Capture the cell that displays the provided text and extract its [x, y] central coordinate. 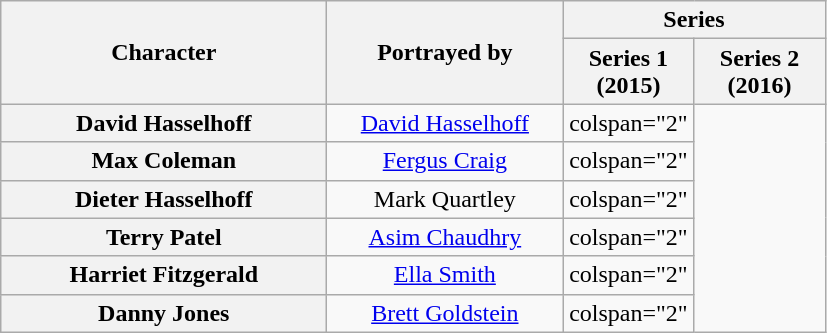
Danny Jones [164, 313]
Series 1(2015) [628, 72]
Character [164, 52]
Portrayed by [445, 52]
Series [694, 20]
Ella Smith [445, 275]
Brett Goldstein [445, 313]
Max Coleman [164, 161]
Harriet Fitzgerald [164, 275]
Mark Quartley [445, 199]
Fergus Craig [445, 161]
Terry Patel [164, 237]
Series 2(2016) [760, 72]
Asim Chaudhry [445, 237]
Dieter Hasselhoff [164, 199]
